Provide the [x, y] coordinate of the cell's center where the given text is located.  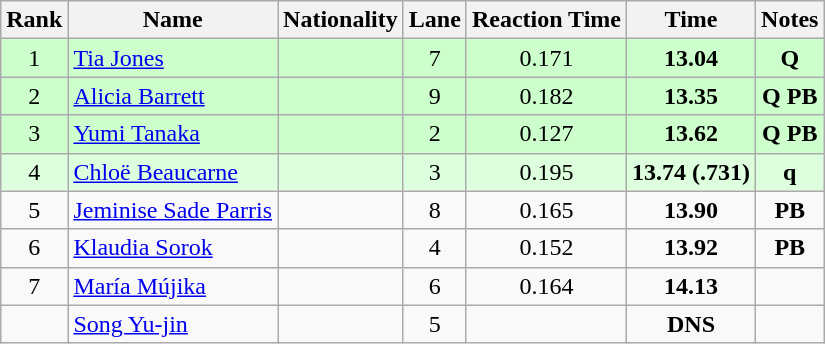
Time [692, 20]
0.171 [546, 58]
13.35 [692, 96]
Klaudia Sorok [173, 248]
q [790, 172]
13.74 (.731) [692, 172]
Name [173, 20]
0.182 [546, 96]
María Mújika [173, 286]
13.04 [692, 58]
Alicia Barrett [173, 96]
Reaction Time [546, 20]
Nationality [341, 20]
0.195 [546, 172]
DNS [692, 324]
0.165 [546, 210]
Rank [34, 20]
Yumi Tanaka [173, 134]
9 [434, 96]
Lane [434, 20]
0.164 [546, 286]
Q [790, 58]
0.127 [546, 134]
13.90 [692, 210]
Notes [790, 20]
1 [34, 58]
Tia Jones [173, 58]
0.152 [546, 248]
13.92 [692, 248]
Song Yu-jin [173, 324]
Chloë Beaucarne [173, 172]
14.13 [692, 286]
Jeminise Sade Parris [173, 210]
13.62 [692, 134]
8 [434, 210]
